Pinpoint the cell where the given text exists, returning its (x, y) midpoint coordinate. 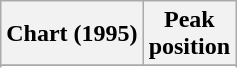
Chart (1995) (72, 34)
Peakposition (189, 34)
